Search for the cell housing the specified text and yield its (x, y) center coordinate. 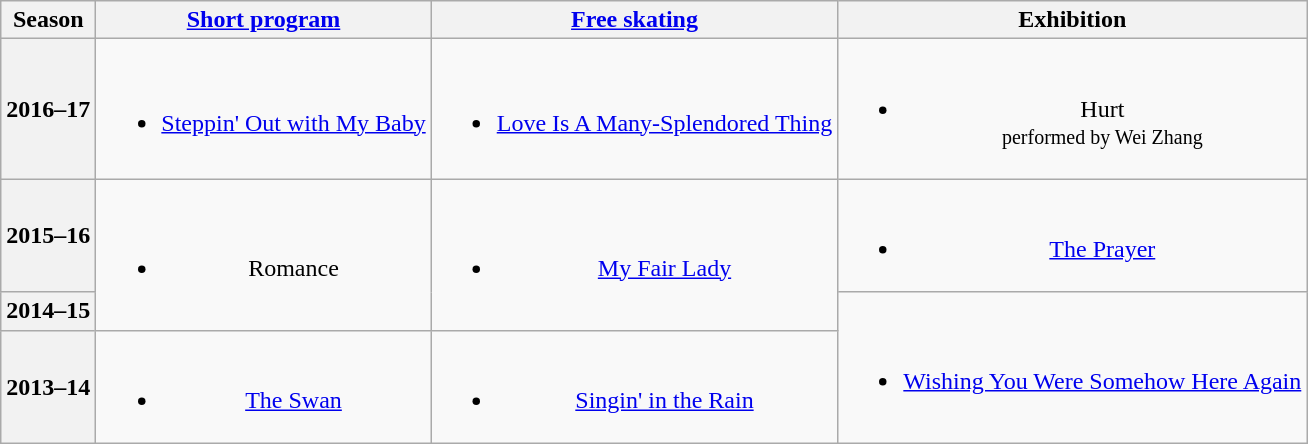
2013–14 (48, 386)
The Prayer (1072, 236)
Love Is A Many-Splendored Thing (634, 109)
2015–16 (48, 236)
Short program (264, 20)
Steppin' Out with My Baby (264, 109)
Free skating (634, 20)
Hurtperformed by Wei Zhang (1072, 109)
The Swan (264, 386)
Singin' in the Rain (634, 386)
Wishing You Were Somehow Here Again (1072, 368)
Exhibition (1072, 20)
2016–17 (48, 109)
My Fair Lady (634, 254)
Season (48, 20)
Romance (264, 254)
2014–15 (48, 311)
